Find where the given text appears and provide that cell's center as (X, Y) coordinate. 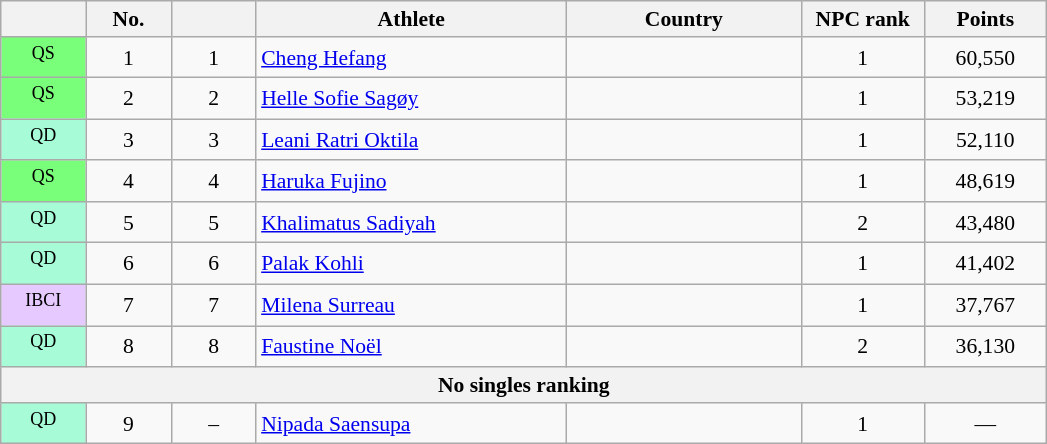
– (214, 424)
Helle Sofie Sagøy (411, 98)
52,110 (986, 140)
Nipada Saensupa (411, 424)
48,619 (986, 182)
Khalimatus Sadiyah (411, 222)
37,767 (986, 306)
Athlete (411, 19)
— (986, 424)
Leani Ratri Oktila (411, 140)
No. (128, 19)
No singles ranking (524, 385)
IBCI (44, 306)
NPC rank (862, 19)
Faustine Noël (411, 346)
Points (986, 19)
9 (128, 424)
60,550 (986, 58)
Country (684, 19)
41,402 (986, 264)
Milena Surreau (411, 306)
43,480 (986, 222)
Cheng Hefang (411, 58)
Haruka Fujino (411, 182)
Palak Kohli (411, 264)
53,219 (986, 98)
36,130 (986, 346)
